Extract the (x, y) coordinate from the center of the cell holding the provided text.  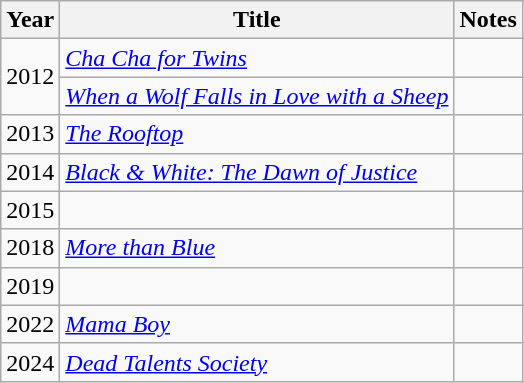
Cha Cha for Twins (257, 58)
More than Blue (257, 248)
Dead Talents Society (257, 362)
When a Wolf Falls in Love with a Sheep (257, 96)
2013 (30, 134)
Mama Boy (257, 324)
2018 (30, 248)
2012 (30, 77)
Title (257, 20)
2014 (30, 172)
Black & White: The Dawn of Justice (257, 172)
2015 (30, 210)
2019 (30, 286)
2024 (30, 362)
The Rooftop (257, 134)
Year (30, 20)
Notes (488, 20)
2022 (30, 324)
